Capture the cell that displays the provided text and extract its (X, Y) central coordinate. 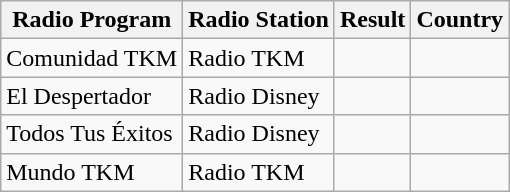
Result (372, 20)
Country (460, 20)
Mundo TKM (92, 172)
El Despertador (92, 96)
Radio Program (92, 20)
Comunidad TKM (92, 58)
Radio Station (259, 20)
Todos Tus Éxitos (92, 134)
